Find where the given text appears and provide that cell's center as (x, y) coordinate. 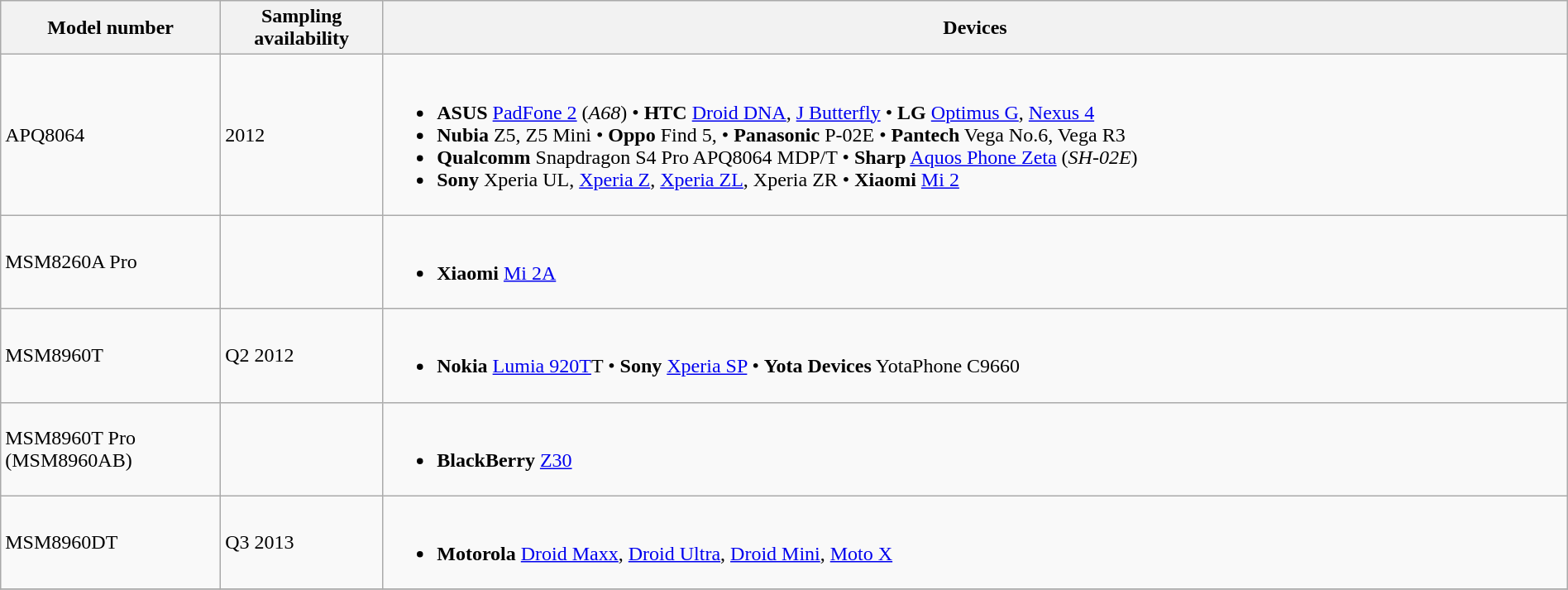
Nokia Lumia 920TT • Sony Xperia SP • Yota Devices YotaPhone C9660 (976, 356)
2012 (302, 135)
MSM8260A Pro (111, 261)
APQ8064 (111, 135)
MSM8960T (111, 356)
Model number (111, 28)
Samplingavailability (302, 28)
Q2 2012 (302, 356)
Devices (976, 28)
Q3 2013 (302, 543)
Motorola Droid Maxx, Droid Ultra, Droid Mini, Moto X (976, 543)
BlackBerry Z30 (976, 448)
MSM8960DT (111, 543)
MSM8960T Pro(MSM8960AB) (111, 448)
Xiaomi Mi 2A (976, 261)
